Provide the (X, Y) coordinate of the cell's center where the given text is located.  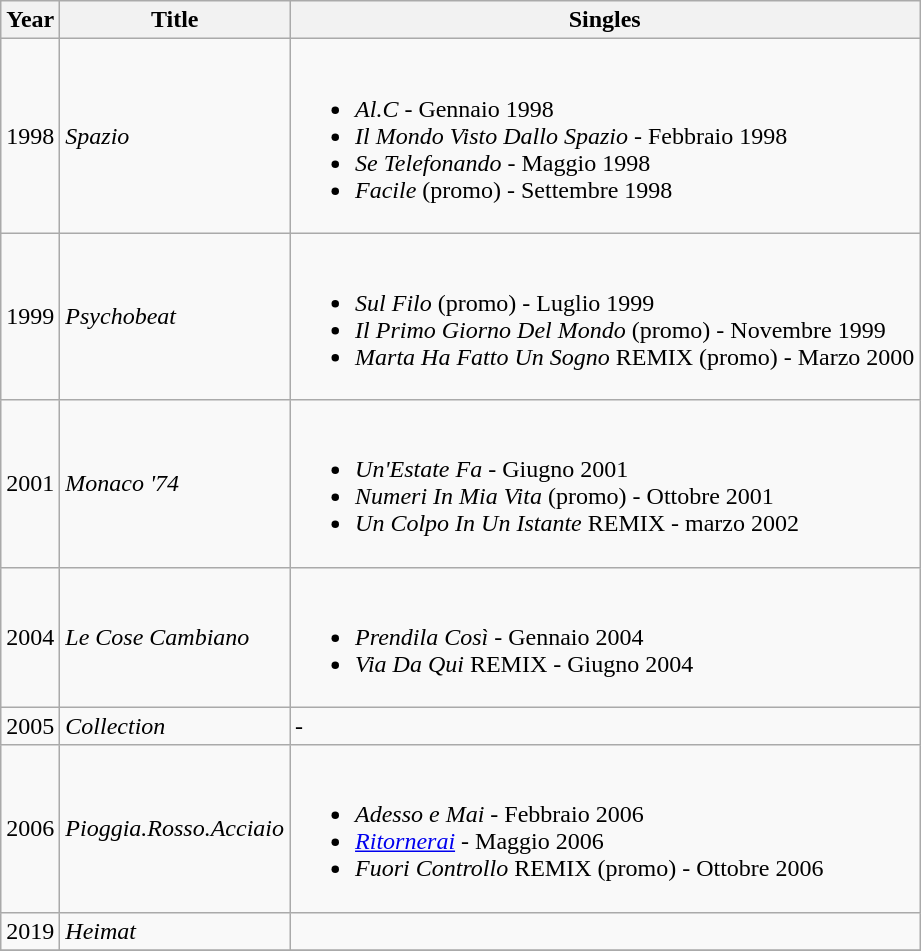
Un'Estate Fa - Giugno 2001Numeri In Mia Vita (promo) - Ottobre 2001Un Colpo In Un Istante REMIX - marzo 2002 (605, 484)
Prendila Così - Gennaio 2004Via Da Qui REMIX - Giugno 2004 (605, 637)
Al.C - Gennaio 1998Il Mondo Visto Dallo Spazio - Febbraio 1998Se Telefonando - Maggio 1998Facile (promo) - Settembre 1998 (605, 136)
Adesso e Mai - Febbraio 2006Ritornerai - Maggio 2006Fuori Controllo REMIX (promo) - Ottobre 2006 (605, 828)
Le Cose Cambiano (175, 637)
Title (175, 20)
Monaco '74 (175, 484)
- (605, 726)
2001 (30, 484)
Year (30, 20)
1998 (30, 136)
2006 (30, 828)
Spazio (175, 136)
Pioggia.Rosso.Acciaio (175, 828)
2005 (30, 726)
Sul Filo (promo) - Luglio 1999Il Primo Giorno Del Mondo (promo) - Novembre 1999Marta Ha Fatto Un Sogno REMIX (promo) - Marzo 2000 (605, 316)
2004 (30, 637)
Heimat (175, 931)
2019 (30, 931)
1999 (30, 316)
Singles (605, 20)
Collection (175, 726)
Psychobeat (175, 316)
